For the text-containing cell, return its midpoint in [x, y] coordinate format. 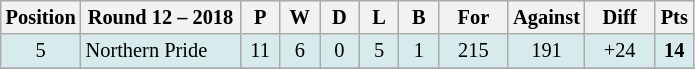
Diff [620, 17]
215 [474, 51]
Against [546, 17]
11 [260, 51]
14 [674, 51]
P [260, 17]
For [474, 17]
B [419, 17]
Position [41, 17]
W [300, 17]
6 [300, 51]
Northern Pride [161, 51]
0 [340, 51]
Round 12 – 2018 [161, 17]
1 [419, 51]
Pts [674, 17]
L [379, 17]
+24 [620, 51]
D [340, 17]
191 [546, 51]
